Extract the (x, y) coordinate from the center of the cell holding the provided text.  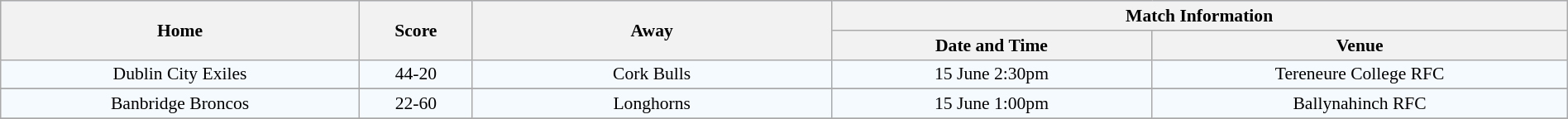
22-60 (415, 104)
Score (415, 30)
Away (652, 30)
Match Information (1199, 16)
15 June 1:00pm (992, 104)
Home (180, 30)
Banbridge Broncos (180, 104)
Longhorns (652, 104)
Venue (1360, 45)
Date and Time (992, 45)
Tereneure College RFC (1360, 74)
Ballynahinch RFC (1360, 104)
Dublin City Exiles (180, 74)
44-20 (415, 74)
15 June 2:30pm (992, 74)
Cork Bulls (652, 74)
